Provide the (X, Y) coordinate of the cell's center where the given text is located.  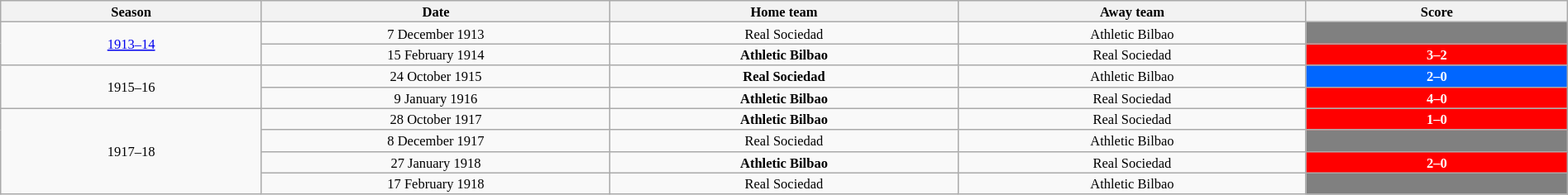
24 October 1915 (435, 76)
17 February 1918 (435, 183)
Date (435, 12)
4–0 (1437, 97)
7 December 1913 (435, 33)
9 January 1916 (435, 97)
28 October 1917 (435, 119)
15 February 1914 (435, 55)
1–0 (1437, 119)
Away team (1131, 12)
27 January 1918 (435, 162)
1913–14 (131, 44)
Home team (784, 12)
3–2 (1437, 55)
Score (1437, 12)
1915–16 (131, 87)
8 December 1917 (435, 140)
Season (131, 12)
1917–18 (131, 151)
